Identify which cell holds the provided text, then report its (x, y) central coordinate. 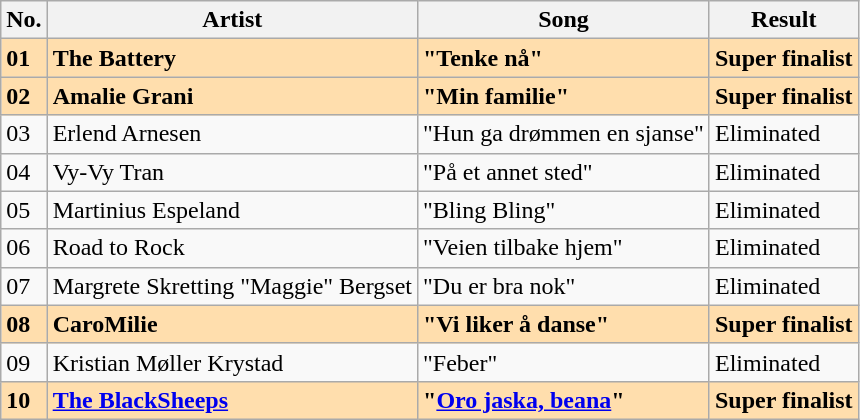
The BlackSheeps (232, 400)
"Du er bra nok" (564, 286)
CaroMilie (232, 324)
"Min familie" (564, 96)
08 (24, 324)
06 (24, 248)
Amalie Grani (232, 96)
No. (24, 20)
Margrete Skretting "Maggie" Bergset (232, 286)
Song (564, 20)
"Veien tilbake hjem" (564, 248)
"Hun ga drømmen en sjanse" (564, 134)
Kristian Møller Krystad (232, 362)
"Bling Bling" (564, 210)
05 (24, 210)
"Oro jaska, beana" (564, 400)
"På et annet sted" (564, 172)
Road to Rock (232, 248)
The Battery (232, 58)
03 (24, 134)
Erlend Arnesen (232, 134)
09 (24, 362)
"Vi liker å danse" (564, 324)
10 (24, 400)
02 (24, 96)
01 (24, 58)
Martinius Espeland (232, 210)
"Feber" (564, 362)
07 (24, 286)
Artist (232, 20)
Result (784, 20)
Vy-Vy Tran (232, 172)
"Tenke nå" (564, 58)
04 (24, 172)
